Find where the given text appears and provide that cell's center as [X, Y] coordinate. 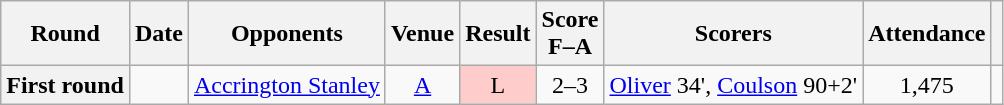
Scorers [734, 34]
First round [66, 85]
2–3 [570, 85]
Date [158, 34]
Venue [422, 34]
Accrington Stanley [286, 85]
Round [66, 34]
Result [498, 34]
Opponents [286, 34]
1,475 [927, 85]
Attendance [927, 34]
Oliver 34', Coulson 90+2' [734, 85]
A [422, 85]
L [498, 85]
ScoreF–A [570, 34]
